Scan for the cell matching the given text and deliver its (X, Y) coordinate at center. 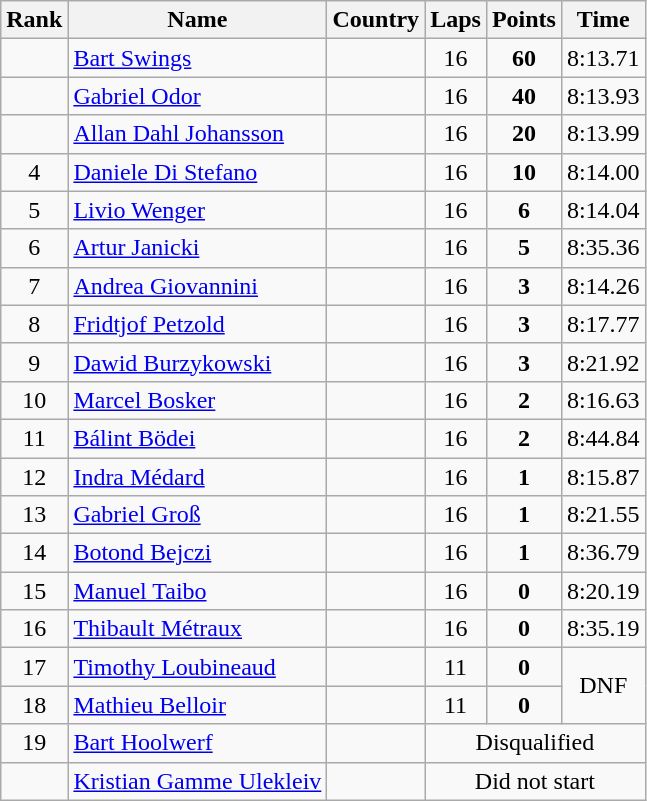
8:21.92 (603, 362)
DNF (603, 686)
14 (34, 553)
Mathieu Belloir (198, 705)
8:35.19 (603, 629)
Marcel Bosker (198, 400)
Gabriel Odor (198, 96)
7 (34, 286)
8:15.87 (603, 477)
Time (603, 20)
8:20.19 (603, 591)
Dawid Burzykowski (198, 362)
Bart Hoolwerf (198, 743)
8:21.55 (603, 515)
15 (34, 591)
Indra Médard (198, 477)
19 (34, 743)
20 (524, 134)
Manuel Taibo (198, 591)
Fridtjof Petzold (198, 324)
8:35.36 (603, 248)
8:13.99 (603, 134)
Livio Wenger (198, 210)
13 (34, 515)
8:44.84 (603, 438)
Timothy Loubineaud (198, 667)
Daniele Di Stefano (198, 172)
60 (524, 58)
8:17.77 (603, 324)
8:16.63 (603, 400)
Botond Bejczi (198, 553)
Points (524, 20)
Disqualified (536, 743)
Gabriel Groß (198, 515)
8:36.79 (603, 553)
Kristian Gamme Ulekleiv (198, 781)
Rank (34, 20)
Bart Swings (198, 58)
Country (376, 20)
8:14.26 (603, 286)
Artur Janicki (198, 248)
Did not start (536, 781)
40 (524, 96)
17 (34, 667)
Andrea Giovannini (198, 286)
Thibault Métraux (198, 629)
4 (34, 172)
8:13.93 (603, 96)
Name (198, 20)
8:14.04 (603, 210)
Laps (456, 20)
Bálint Bödei (198, 438)
Allan Dahl Johansson (198, 134)
8 (34, 324)
9 (34, 362)
8:14.00 (603, 172)
12 (34, 477)
18 (34, 705)
8:13.71 (603, 58)
